Identify which cell holds the provided text, then report its (X, Y) central coordinate. 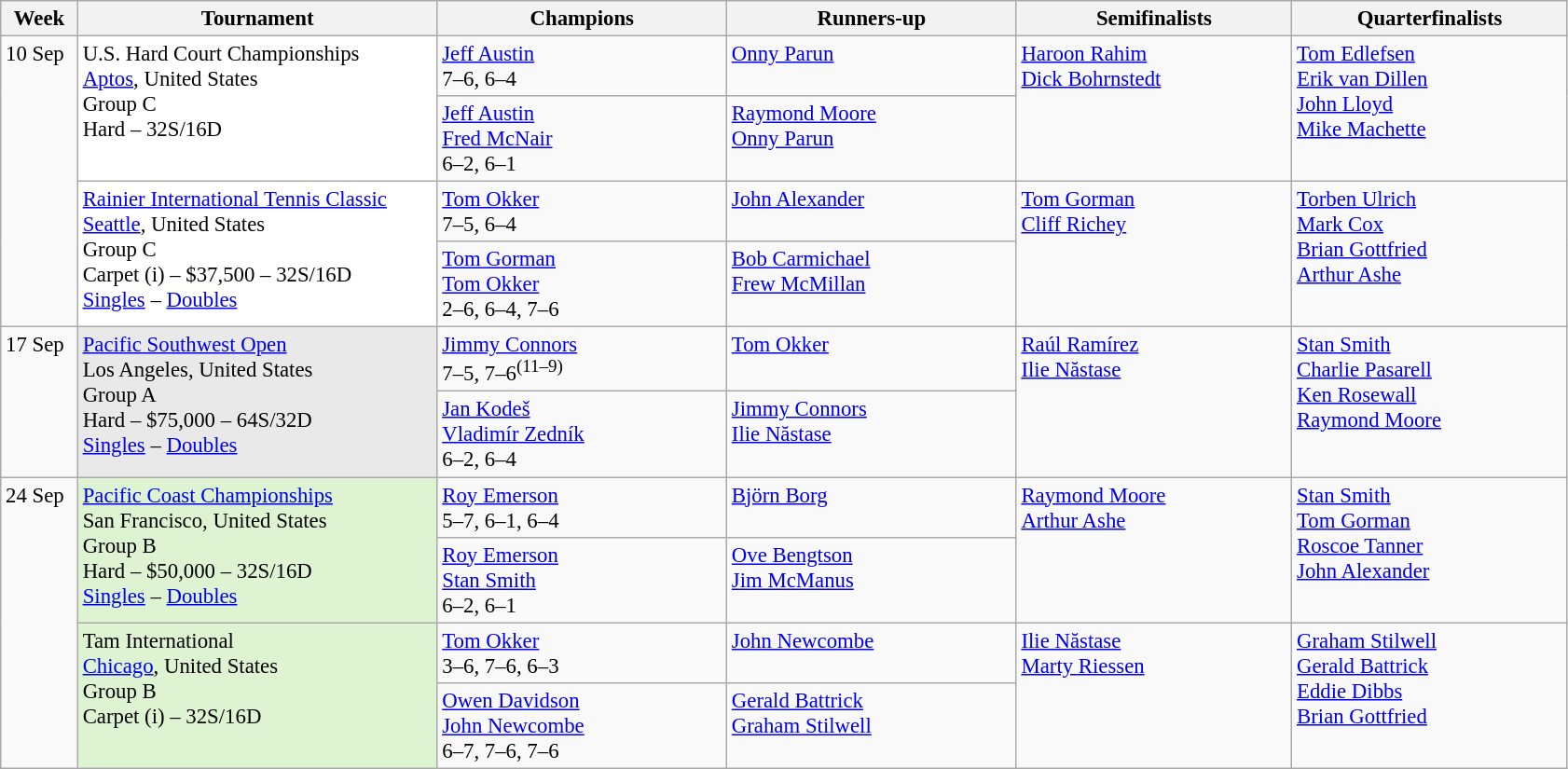
Tom Okker 7–5, 6–4 (582, 213)
Haroon Rahim Dick Bohrnstedt (1154, 109)
17 Sep (39, 403)
John Newcombe (873, 652)
Tom Gorman Tom Okker 2–6, 6–4, 7–6 (582, 284)
Torben Ulrich Mark Cox Brian Gottfried Arthur Ashe (1430, 254)
Jimmy Connors Ilie Năstase (873, 434)
Pacific Southwest Open Los Angeles, United States Group A Hard – $75,000 – 64S/32D Singles – Doubles (257, 403)
Stan Smith Tom Gorman Roscoe Tanner John Alexander (1430, 550)
Champions (582, 19)
Björn Borg (873, 507)
Rainier International Tennis Classic Seattle, United States Group C Carpet (i) – $37,500 – 32S/16D Singles – Doubles (257, 254)
Owen Davidson John Newcombe 6–7, 7–6, 7–6 (582, 725)
Jeff Austin Fred McNair 6–2, 6–1 (582, 139)
Raúl Ramírez Ilie Năstase (1154, 403)
Onny Parun (873, 67)
Ove Bengtson Jim McManus (873, 580)
Stan Smith Charlie Pasarell Ken Rosewall Raymond Moore (1430, 403)
Jimmy Connors 7–5, 7–6(11–9) (582, 360)
Raymond Moore Arthur Ashe (1154, 550)
Semifinalists (1154, 19)
U.S. Hard Court Championships Aptos, United States Group C Hard – 32S/16D (257, 109)
Graham Stilwell Gerald Battrick Eddie Dibbs Brian Gottfried (1430, 695)
10 Sep (39, 182)
John Alexander (873, 213)
Gerald Battrick Graham Stilwell (873, 725)
Runners-up (873, 19)
24 Sep (39, 623)
Ilie Năstase Marty Riessen (1154, 695)
Tournament (257, 19)
Tom Okker (873, 360)
Pacific Coast Championships San Francisco, United States Group B Hard – $50,000 – 32S/16D Singles – Doubles (257, 550)
Jan Kodeš Vladimír Zedník 6–2, 6–4 (582, 434)
Raymond Moore Onny Parun (873, 139)
Tom Okker 3–6, 7–6, 6–3 (582, 652)
Tam International Chicago, United States Group B Carpet (i) – 32S/16D (257, 695)
Tom Gorman Cliff Richey (1154, 254)
Roy Emerson 5–7, 6–1, 6–4 (582, 507)
Jeff Austin 7–6, 6–4 (582, 67)
Bob Carmichael Frew McMillan (873, 284)
Quarterfinalists (1430, 19)
Roy Emerson Stan Smith 6–2, 6–1 (582, 580)
Tom Edlefsen Erik van Dillen John Lloyd Mike Machette (1430, 109)
Week (39, 19)
